Output the [X, Y] coordinate of the center of the cell containing the given text.  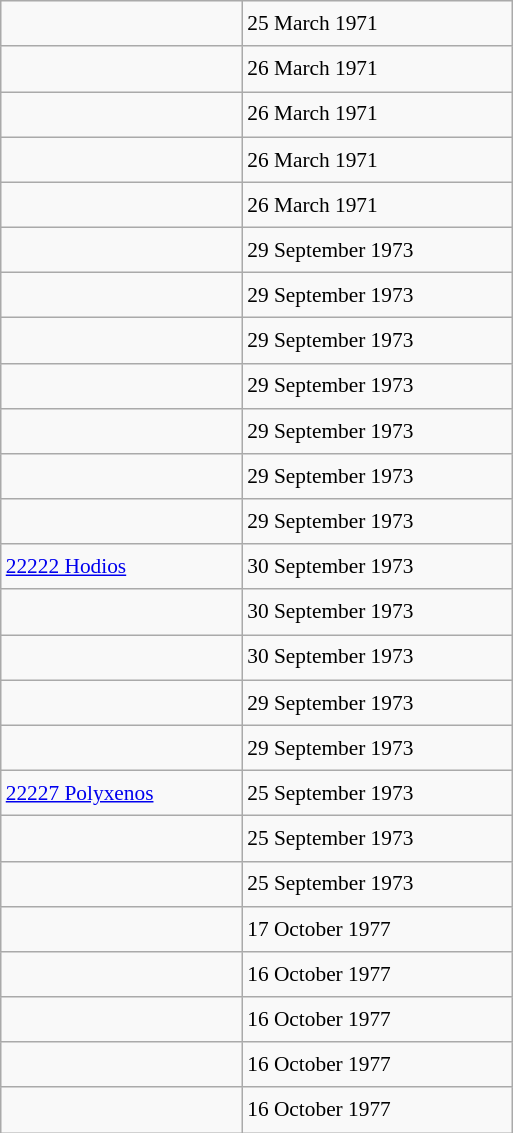
17 October 1977 [377, 928]
22222 Hodios [122, 566]
25 March 1971 [377, 24]
22227 Polyxenos [122, 792]
